Output the [x, y] coordinate of the center of the cell containing the given text.  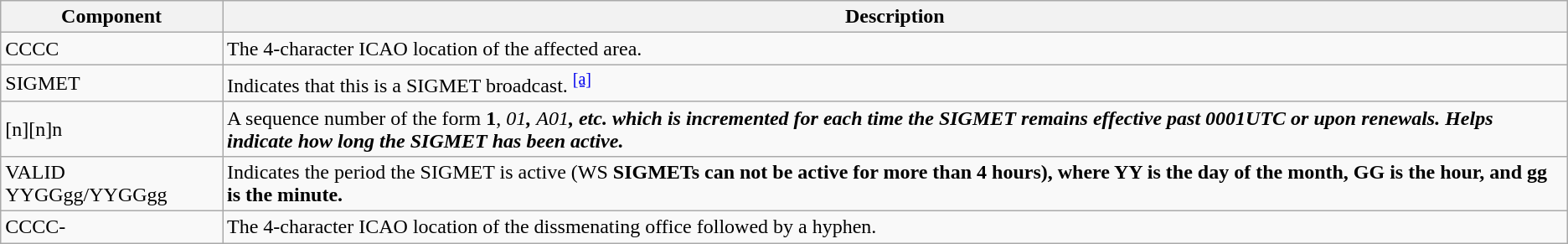
VALID YYGGgg/YYGGgg [112, 183]
CCCC- [112, 227]
Description [895, 17]
The 4-character ICAO location of the affected area. [895, 49]
[n][n]n [112, 129]
The 4-character ICAO location of the dissmenating office followed by a hyphen. [895, 227]
SIGMET [112, 84]
Component [112, 17]
Indicates that this is a SIGMET broadcast. [a] [895, 84]
CCCC [112, 49]
